Identify which cell holds the provided text, then report its [X, Y] central coordinate. 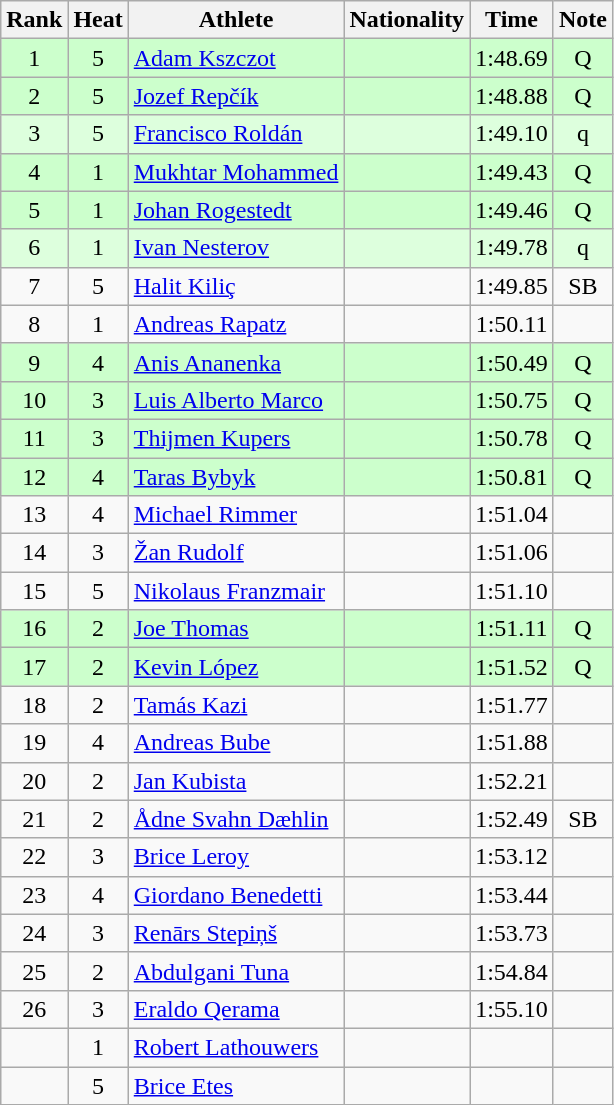
Brice Etes [236, 1085]
8 [34, 324]
1:55.10 [512, 1009]
Brice Leroy [236, 857]
13 [34, 515]
11 [34, 438]
1:51.88 [512, 743]
21 [34, 819]
1:51.06 [512, 553]
1:49.78 [512, 248]
1:51.04 [512, 515]
6 [34, 248]
Ådne Svahn Dæhlin [236, 819]
Adam Kszczot [236, 58]
Jan Kubista [236, 781]
Rank [34, 20]
1:49.43 [512, 172]
Robert Lathouwers [236, 1047]
1:50.81 [512, 477]
Giordano Benedetti [236, 895]
1:53.73 [512, 933]
Nationality [407, 20]
17 [34, 667]
1:52.21 [512, 781]
Thijmen Kupers [236, 438]
Abdulgani Tuna [236, 971]
Nikolaus Franzmair [236, 591]
1:48.88 [512, 96]
1:52.49 [512, 819]
Renārs Stepiņš [236, 933]
7 [34, 286]
Jozef Repčík [236, 96]
25 [34, 971]
Eraldo Qerama [236, 1009]
Anis Ananenka [236, 362]
Taras Bybyk [236, 477]
24 [34, 933]
10 [34, 400]
1:54.84 [512, 971]
1:51.11 [512, 629]
1:49.46 [512, 210]
Francisco Roldán [236, 134]
1:49.10 [512, 134]
Time [512, 20]
Johan Rogestedt [236, 210]
1:51.52 [512, 667]
14 [34, 553]
9 [34, 362]
Andreas Rapatz [236, 324]
15 [34, 591]
16 [34, 629]
1:53.44 [512, 895]
23 [34, 895]
1:51.10 [512, 591]
1:48.69 [512, 58]
Ivan Nesterov [236, 248]
1:50.11 [512, 324]
1:50.49 [512, 362]
Žan Rudolf [236, 553]
1:50.78 [512, 438]
Luis Alberto Marco [236, 400]
19 [34, 743]
26 [34, 1009]
Joe Thomas [236, 629]
1:53.12 [512, 857]
12 [34, 477]
Kevin López [236, 667]
Tamás Kazi [236, 705]
Heat [98, 20]
1:50.75 [512, 400]
1:51.77 [512, 705]
22 [34, 857]
18 [34, 705]
Mukhtar Mohammed [236, 172]
Athlete [236, 20]
20 [34, 781]
1:49.85 [512, 286]
Halit Kiliç [236, 286]
Note [582, 20]
Michael Rimmer [236, 515]
Andreas Bube [236, 743]
